Locate the cell with the specified text and output its (x, y) center coordinate. 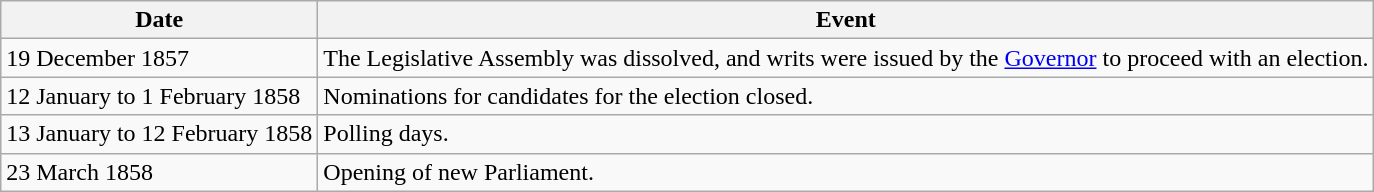
19 December 1857 (160, 58)
Date (160, 20)
13 January to 12 February 1858 (160, 134)
23 March 1858 (160, 172)
Opening of new Parliament. (846, 172)
Polling days. (846, 134)
Event (846, 20)
Nominations for candidates for the election closed. (846, 96)
The Legislative Assembly was dissolved, and writs were issued by the Governor to proceed with an election. (846, 58)
12 January to 1 February 1858 (160, 96)
